Search for the cell housing the specified text and yield its [X, Y] center coordinate. 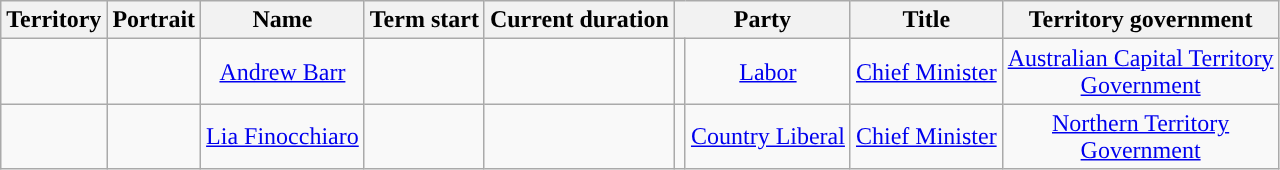
Title [926, 20]
Labor [768, 72]
Name [283, 20]
Andrew Barr [283, 72]
Portrait [154, 20]
Territory government [1140, 20]
Party [762, 20]
Country Liberal [768, 136]
Term start [424, 20]
Lia Finocchiaro [283, 136]
Current duration [579, 20]
Territory [54, 20]
Northern TerritoryGovernment [1140, 136]
Australian Capital TerritoryGovernment [1140, 72]
